Return (x, y) of the center of cell containing provided text 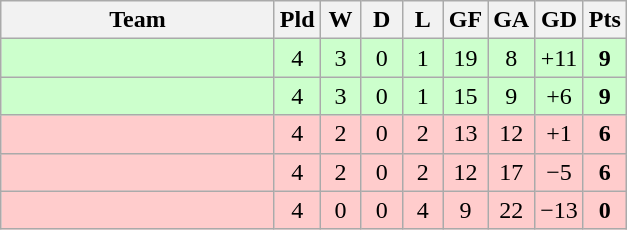
GA (512, 20)
19 (465, 58)
13 (465, 134)
Pts (604, 20)
−13 (560, 210)
17 (512, 172)
15 (465, 96)
GD (560, 20)
L (422, 20)
+1 (560, 134)
GF (465, 20)
−5 (560, 172)
8 (512, 58)
Team (138, 20)
W (340, 20)
D (382, 20)
22 (512, 210)
Pld (297, 20)
+6 (560, 96)
+11 (560, 58)
